Provide the (X, Y) coordinate of the cell's center where the given text is located.  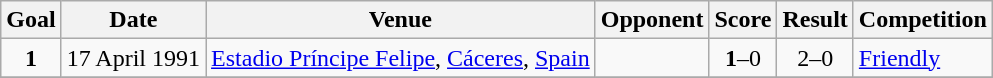
Venue (401, 20)
Score (743, 20)
Opponent (652, 20)
Date (133, 20)
Result (815, 20)
2–0 (815, 58)
Estadio Príncipe Felipe, Cáceres, Spain (401, 58)
1–0 (743, 58)
Friendly (922, 58)
17 April 1991 (133, 58)
Goal (31, 20)
Competition (922, 20)
1 (31, 58)
